For the text-containing cell, return its midpoint in [X, Y] coordinate format. 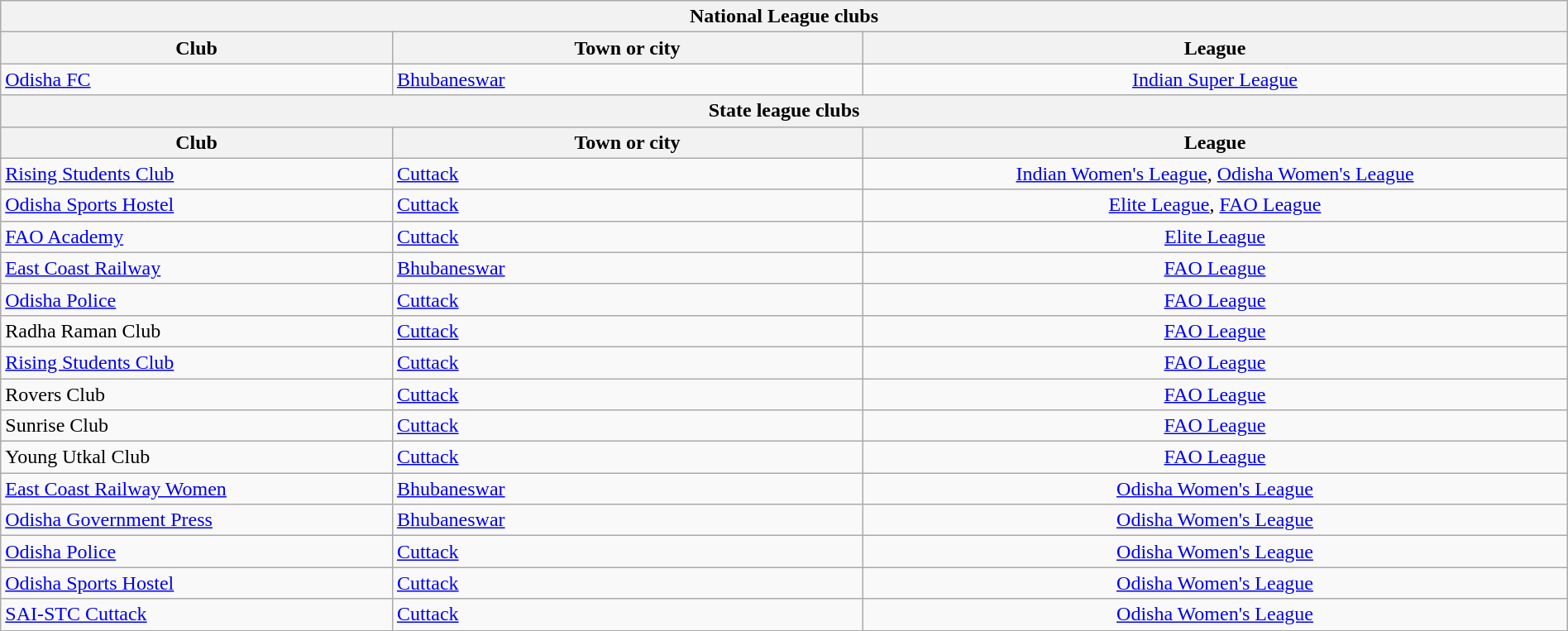
Indian Women's League, Odisha Women's League [1216, 174]
SAI-STC Cuttack [197, 614]
Radha Raman Club [197, 331]
East Coast Railway Women [197, 489]
Elite League [1216, 237]
Indian Super League [1216, 79]
East Coast Railway [197, 268]
Rovers Club [197, 394]
Odisha Government Press [197, 520]
National League clubs [784, 17]
Odisha FC [197, 79]
Elite League, FAO League [1216, 205]
Young Utkal Club [197, 457]
Sunrise Club [197, 426]
State league clubs [784, 111]
FAO Academy [197, 237]
